From the cell containing the given text, extract its center point as [X, Y] coordinate. 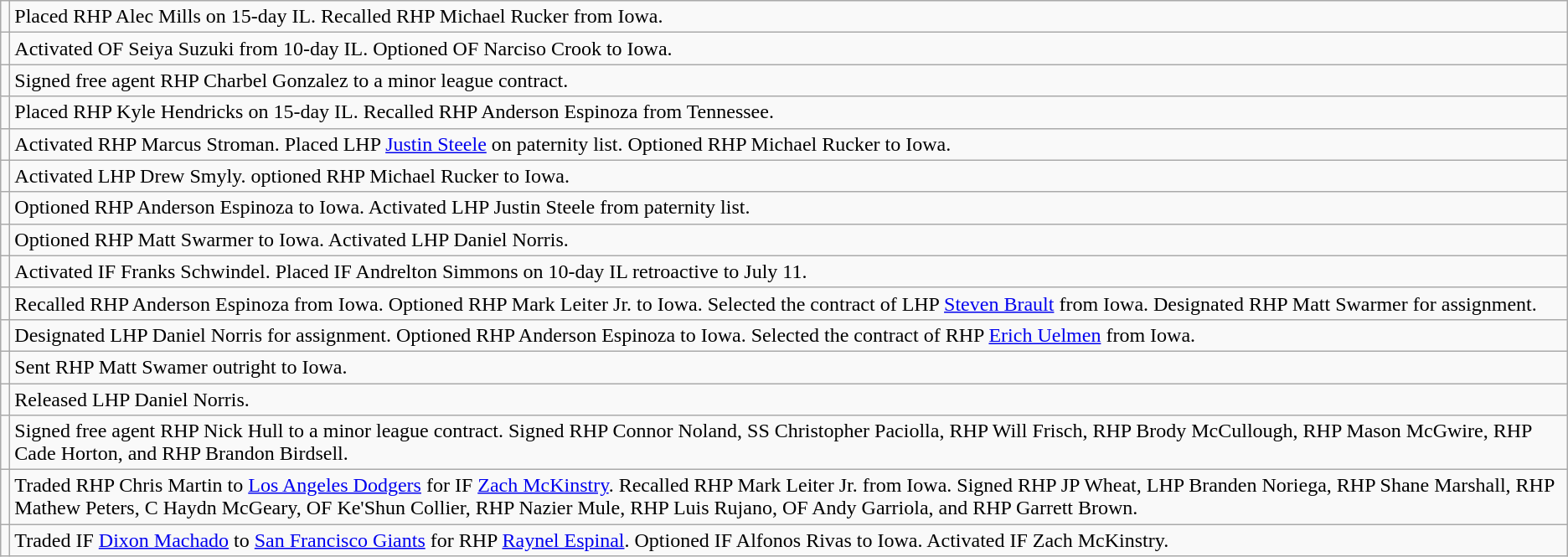
Signed free agent RHP Charbel Gonzalez to a minor league contract. [789, 80]
Activated IF Franks Schwindel. Placed IF Andrelton Simmons on 10-day IL retroactive to July 11. [789, 271]
Placed RHP Alec Mills on 15-day IL. Recalled RHP Michael Rucker from Iowa. [789, 17]
Activated LHP Drew Smyly. optioned RHP Michael Rucker to Iowa. [789, 176]
Sent RHP Matt Swamer outright to Iowa. [789, 367]
Placed RHP Kyle Hendricks on 15-day IL. Recalled RHP Anderson Espinoza from Tennessee. [789, 112]
Activated RHP Marcus Stroman. Placed LHP Justin Steele on paternity list. Optioned RHP Michael Rucker to Iowa. [789, 144]
Released LHP Daniel Norris. [789, 400]
Traded IF Dixon Machado to San Francisco Giants for RHP Raynel Espinal. Optioned IF Alfonos Rivas to Iowa. Activated IF Zach McKinstry. [789, 540]
Optioned RHP Matt Swarmer to Iowa. Activated LHP Daniel Norris. [789, 240]
Optioned RHP Anderson Espinoza to Iowa. Activated LHP Justin Steele from paternity list. [789, 208]
Designated LHP Daniel Norris for assignment. Optioned RHP Anderson Espinoza to Iowa. Selected the contract of RHP Erich Uelmen from Iowa. [789, 335]
Activated OF Seiya Suzuki from 10-day IL. Optioned OF Narciso Crook to Iowa. [789, 49]
